Capture the cell that displays the provided text and extract its [X, Y] central coordinate. 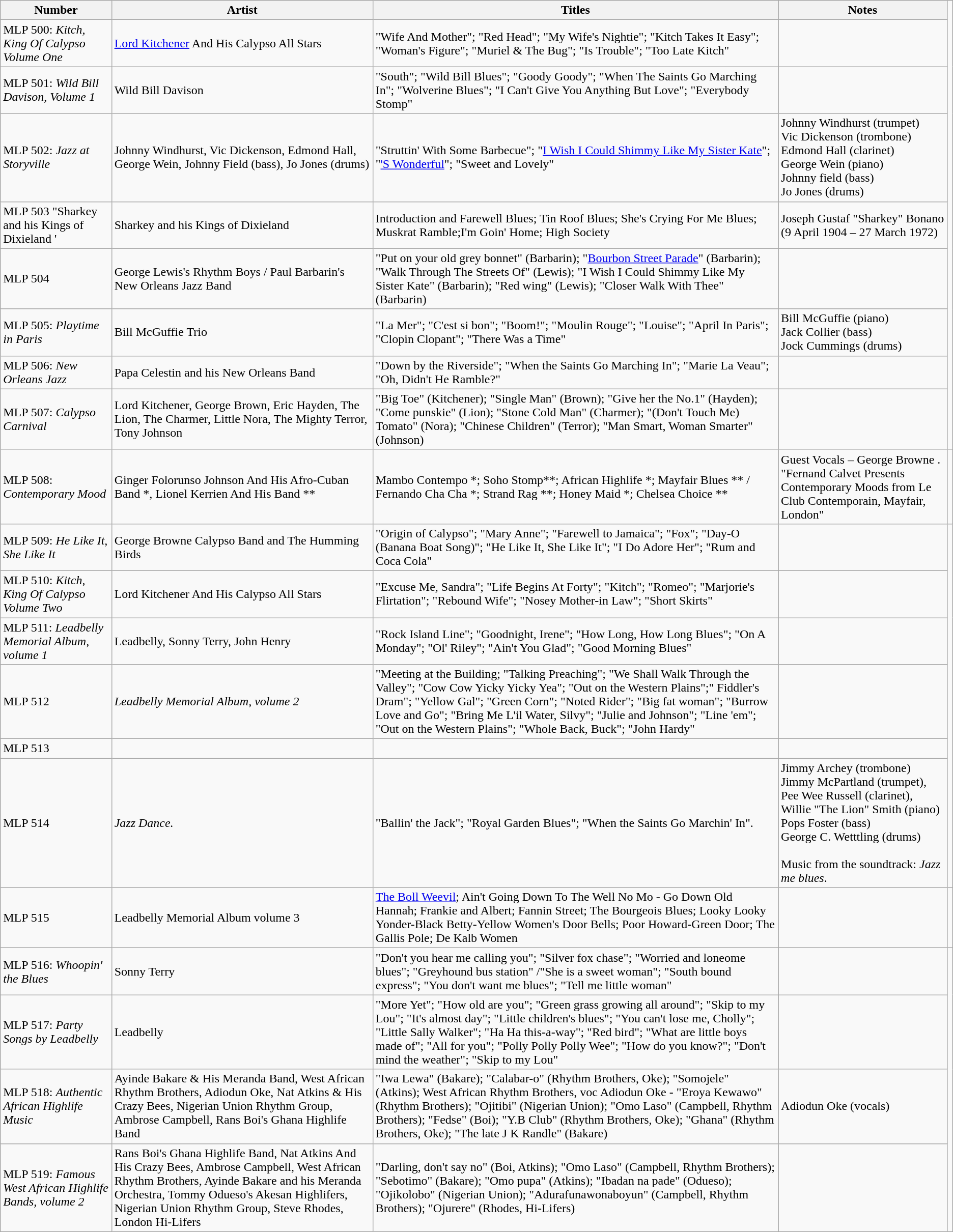
MLP 501: Wild Bill Davison, Volume 1 [56, 90]
"Excuse Me, Sandra"; "Life Begins At Forty"; "Kitch"; "Romeo"; "Marjorie's Flirtation"; "Rebound Wife"; "Nosey Mother-in Law"; "Short Skirts" [575, 594]
Guest Vocals – George Browne . "Fernand Calvet Presents Contemporary Moods from Le Club Contemporain, Mayfair, London" [863, 486]
Artist [242, 10]
MLP 515 [56, 918]
Johnny Windhurst (trumpet)Vic Dickenson (trombone)Edmond Hall (clarinet)George Wein (piano)Johnny field (bass)Jo Jones (drums) [863, 158]
MLP 512 [56, 702]
MLP 510: Kitch, King Of Calypso Volume Two [56, 594]
MLP 502: Jazz at Storyville [56, 158]
Adiodun Oke (vocals) [863, 1106]
Lord Kitchener, George Brown, Eric Hayden, The Lion, The Charmer, Little Nora, The Mighty Terror, Tony Johnson [242, 419]
Jazz Dance. [242, 823]
MLP 503 "Sharkey and his Kings of Dixieland ' [56, 225]
Titles [575, 10]
MLP 516: Whoopin' the Blues [56, 971]
Ginger Folorunso Johnson And His Afro-Cuban Band *, Lionel Kerrien And His Band ** [242, 486]
MLP 509: He Like It, She Like It [56, 547]
"Wife And Mother"; "Red Head"; "My Wife's Nightie"; "Kitch Takes It Easy"; "Woman's Figure"; "Muriel & The Bug"; "Is Trouble"; "Too Late Kitch" [575, 43]
Leadbelly Memorial Album, volume 2 [242, 702]
Bill McGuffie (piano)Jack Collier (bass)Jock Cummings (drums) [863, 332]
MLP 517: Party Songs by Leadbelly [56, 1032]
MLP 506: New Orleans Jazz [56, 373]
MLP 505: Playtime in Paris [56, 332]
Leadbelly [242, 1032]
MLP 514 [56, 823]
Wild Bill Davison [242, 90]
MLP 518: Authentic African Highlife Music [56, 1106]
Bill McGuffie Trio [242, 332]
Johnny Windhurst, Vic Dickenson, Edmond Hall, George Wein, Johnny Field (bass), Jo Jones (drums) [242, 158]
Mambo Contempo *; Soho Stomp**; African Highlife *; Mayfair Blues ** / Fernando Cha Cha *; Strand Rag **; Honey Maid *; Chelsea Choice ** [575, 486]
MLP 508: Contemporary Mood [56, 486]
"Struttin' With Some Barbecue"; "I Wish I Could Shimmy Like My Sister Kate"; "'S Wonderful"; "Sweet and Lovely" [575, 158]
MLP 504 [56, 279]
MLP 500: Kitch, King Of Calypso Volume One [56, 43]
Number [56, 10]
"Down by the Riverside"; "When the Saints Go Marching In"; "Marie La Veau"; "Oh, Didn't He Ramble?" [575, 373]
MLP 511: Leadbelly Memorial Album, volume 1 [56, 641]
MLP 519: Famous West African Highlife Bands, volume 2 [56, 1188]
MLP 513 [56, 749]
Leadbelly, Sonny Terry, John Henry [242, 641]
"Rock Island Line"; "Goodnight, Irene"; "How Long, How Long Blues"; "On A Monday"; "Ol' Riley"; "Ain't You Glad"; "Good Morning Blues" [575, 641]
"Ballin' the Jack"; "Royal Garden Blues"; "When the Saints Go Marchin' In". [575, 823]
MLP 507: Calypso Carnival [56, 419]
Joseph Gustaf "Sharkey" Bonano (9 April 1904 – 27 March 1972) [863, 225]
Sharkey and his Kings of Dixieland [242, 225]
George Browne Calypso Band and The Humming Birds [242, 547]
"La Mer"; "C'est si bon"; "Boom!"; "Moulin Rouge"; "Louise"; "April In Paris"; "Clopin Clopant"; "There Was a Time" [575, 332]
Sonny Terry [242, 971]
Notes [863, 10]
Introduction and Farewell Blues; Tin Roof Blues; She's Crying For Me Blues; Muskrat Ramble;I'm Goin' Home; High Society [575, 225]
Leadbelly Memorial Album volume 3 [242, 918]
George Lewis's Rhythm Boys / Paul Barbarin's New Orleans Jazz Band [242, 279]
Papa Celestin and his New Orleans Band [242, 373]
